Output the (x, y) coordinate of the center of the cell containing the given text.  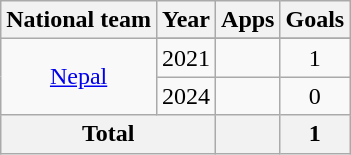
Apps (248, 20)
Total (108, 134)
Goals (315, 20)
0 (315, 96)
Year (186, 20)
National team (79, 20)
2021 (186, 58)
Nepal (79, 77)
2024 (186, 96)
